Determine the (x, y) coordinate at the center of the cell enclosing the given text.  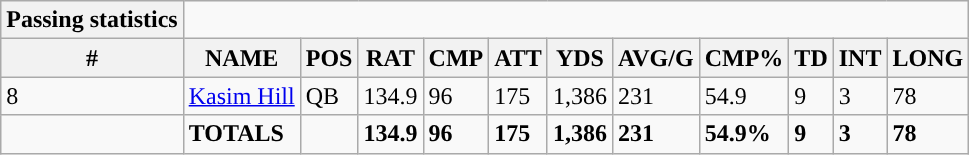
54.9 (744, 96)
54.9% (744, 134)
YDS (580, 58)
TOTALS (242, 134)
INT (860, 58)
CMP (456, 58)
NAME (242, 58)
LONG (928, 58)
CMP% (744, 58)
RAT (390, 58)
TD (811, 58)
8 (92, 96)
# (92, 58)
Passing statistics (92, 20)
POS (329, 58)
Kasim Hill (242, 96)
ATT (518, 58)
QB (329, 96)
AVG/G (656, 58)
